From the cell containing the given text, extract its center point as [X, Y] coordinate. 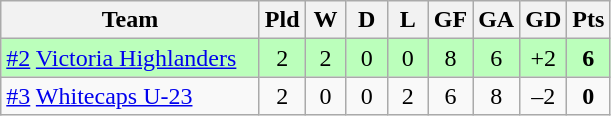
L [408, 20]
GD [544, 20]
GF [450, 20]
Team [130, 20]
Pts [588, 20]
+2 [544, 58]
#2 Victoria Highlanders [130, 58]
Pld [282, 20]
#3 Whitecaps U-23 [130, 96]
W [326, 20]
GA [496, 20]
D [366, 20]
–2 [544, 96]
